Find where the given text appears and provide that cell's center as (x, y) coordinate. 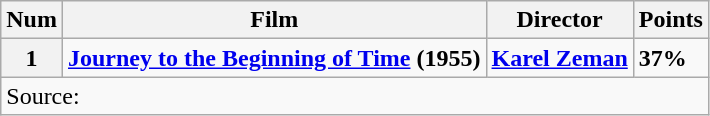
Points (670, 20)
1 (32, 58)
Num (32, 20)
Director (560, 20)
Film (274, 20)
Karel Zeman (560, 58)
Source: (355, 96)
37% (670, 58)
Journey to the Beginning of Time (1955) (274, 58)
